For the text-containing cell, return its midpoint in [x, y] coordinate format. 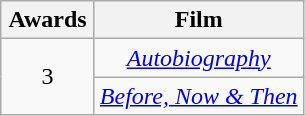
Autobiography [198, 58]
Before, Now & Then [198, 96]
Awards [48, 20]
Film [198, 20]
3 [48, 77]
